Output the (x, y) coordinate of the center of the cell containing the given text.  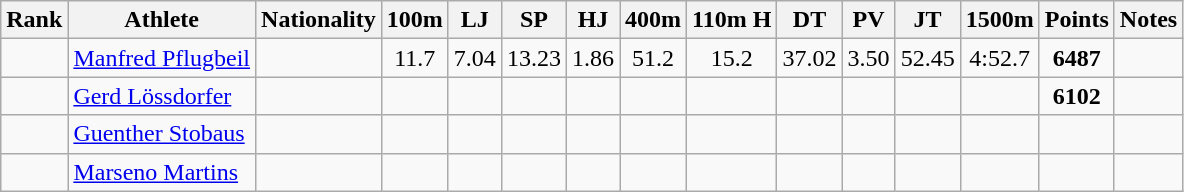
LJ (474, 20)
Rank (34, 20)
7.04 (474, 58)
JT (928, 20)
Manfred Pflugbeil (162, 58)
Points (1076, 20)
1500m (1000, 20)
Notes (1148, 20)
400m (654, 20)
13.23 (534, 58)
6487 (1076, 58)
HJ (592, 20)
11.7 (414, 58)
Nationality (319, 20)
PV (868, 20)
52.45 (928, 58)
37.02 (810, 58)
DT (810, 20)
51.2 (654, 58)
Guenther Stobaus (162, 134)
6102 (1076, 96)
4:52.7 (1000, 58)
SP (534, 20)
3.50 (868, 58)
Athlete (162, 20)
15.2 (732, 58)
1.86 (592, 58)
Gerd Lössdorfer (162, 96)
100m (414, 20)
Marseno Martins (162, 172)
110m H (732, 20)
